For the text-containing cell, return its midpoint in (X, Y) coordinate format. 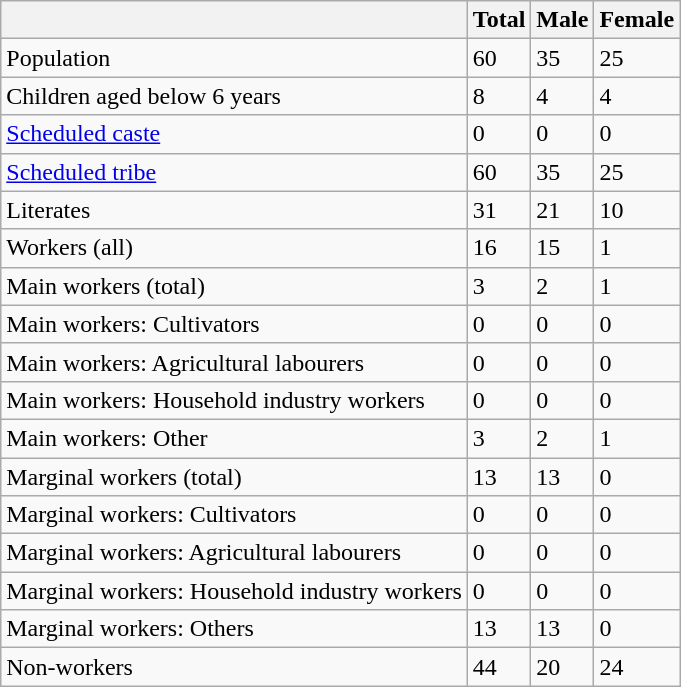
21 (562, 210)
Main workers: Household industry workers (234, 400)
Marginal workers (total) (234, 477)
16 (499, 248)
Marginal workers: Others (234, 629)
10 (637, 210)
Main workers: Other (234, 438)
Marginal workers: Agricultural labourers (234, 553)
Scheduled caste (234, 134)
Literates (234, 210)
Population (234, 58)
Male (562, 20)
31 (499, 210)
Female (637, 20)
Main workers (total) (234, 286)
Main workers: Cultivators (234, 324)
Main workers: Agricultural labourers (234, 362)
20 (562, 667)
Non-workers (234, 667)
Total (499, 20)
Scheduled tribe (234, 172)
24 (637, 667)
Marginal workers: Cultivators (234, 515)
Marginal workers: Household industry workers (234, 591)
Children aged below 6 years (234, 96)
8 (499, 96)
Workers (all) (234, 248)
15 (562, 248)
44 (499, 667)
